Extract the (x, y) coordinate from the center of the cell holding the provided text.  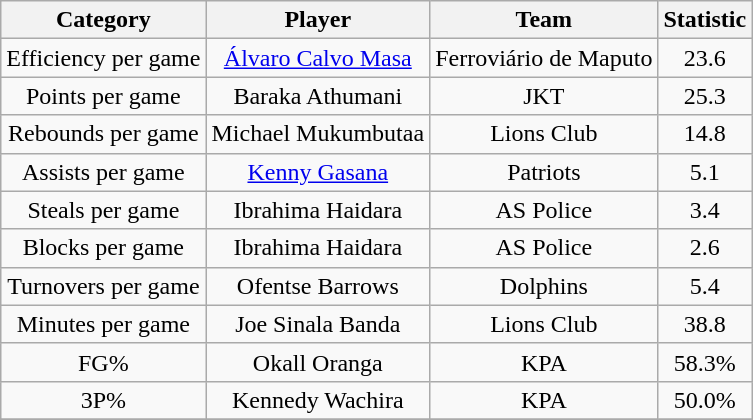
FG% (104, 362)
Points per game (104, 96)
25.3 (705, 96)
Blocks per game (104, 248)
5.4 (705, 286)
23.6 (705, 58)
Team (544, 20)
Okall Oranga (318, 362)
50.0% (705, 400)
Kenny Gasana (318, 172)
Patriots (544, 172)
Efficiency per game (104, 58)
Dolphins (544, 286)
Turnovers per game (104, 286)
Kennedy Wachira (318, 400)
Michael Mukumbutaa (318, 134)
Rebounds per game (104, 134)
58.3% (705, 362)
Joe Sinala Banda (318, 324)
Steals per game (104, 210)
5.1 (705, 172)
Assists per game (104, 172)
Baraka Athumani (318, 96)
Álvaro Calvo Masa (318, 58)
Category (104, 20)
Player (318, 20)
Statistic (705, 20)
2.6 (705, 248)
3P% (104, 400)
Ofentse Barrows (318, 286)
JKT (544, 96)
38.8 (705, 324)
14.8 (705, 134)
Minutes per game (104, 324)
Ferroviário de Maputo (544, 58)
3.4 (705, 210)
